Capture the cell that displays the provided text and extract its [x, y] central coordinate. 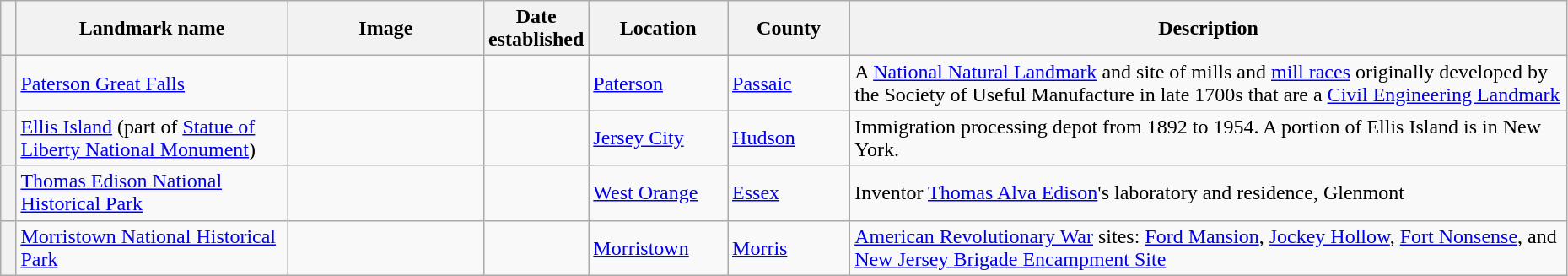
Passaic [789, 83]
West Orange [658, 192]
Immigration processing depot from 1892 to 1954. A portion of Ellis Island is in New York. [1209, 138]
Description [1209, 29]
Paterson Great Falls [152, 83]
Inventor Thomas Alva Edison's laboratory and residence, Glenmont [1209, 192]
Landmark name [152, 29]
Date established [536, 29]
Jersey City [658, 138]
Morristown National Historical Park [152, 248]
Paterson [658, 83]
County [789, 29]
Location [658, 29]
Image [385, 29]
Thomas Edison National Historical Park [152, 192]
Essex [789, 192]
Ellis Island (part of Statue of Liberty National Monument) [152, 138]
American Revolutionary War sites: Ford Mansion, Jockey Hollow, Fort Nonsense, and New Jersey Brigade Encampment Site [1209, 248]
Hudson [789, 138]
Morris [789, 248]
Morristown [658, 248]
